Pinpoint the cell where the given text exists, returning its (X, Y) midpoint coordinate. 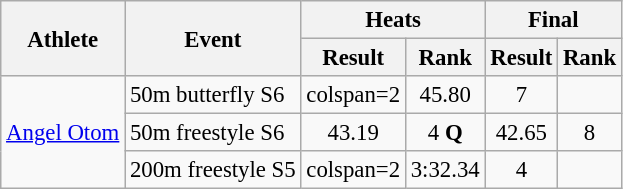
4 Q (445, 133)
45.80 (445, 95)
3:32.34 (445, 170)
7 (522, 95)
Final (553, 20)
Athlete (63, 38)
50m butterfly S6 (213, 95)
4 (522, 170)
Angel Otom (63, 132)
43.19 (353, 133)
Heats (393, 20)
8 (590, 133)
Event (213, 38)
50m freestyle S6 (213, 133)
200m freestyle S5 (213, 170)
42.65 (522, 133)
